Find where the given text appears and provide that cell's center as [X, Y] coordinate. 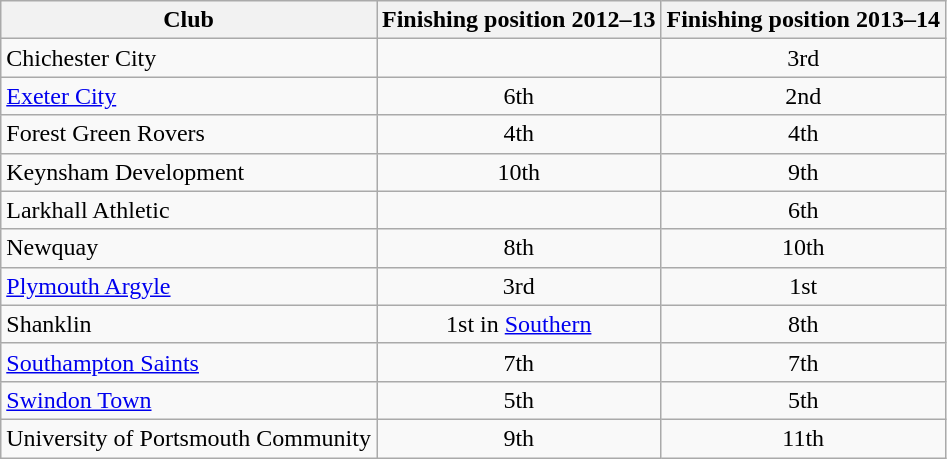
Forest Green Rovers [189, 134]
University of Portsmouth Community [189, 438]
11th [803, 438]
Finishing position 2013–14 [803, 20]
Swindon Town [189, 400]
Southampton Saints [189, 362]
Exeter City [189, 96]
Finishing position 2012–13 [518, 20]
1st in Southern [518, 324]
2nd [803, 96]
Keynsham Development [189, 172]
Newquay [189, 248]
Club [189, 20]
Plymouth Argyle [189, 286]
Larkhall Athletic [189, 210]
Shanklin [189, 324]
1st [803, 286]
Chichester City [189, 58]
